Return [X, Y] of the center of cell containing provided text 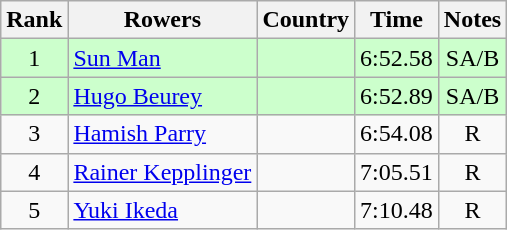
Rainer Kepplinger [162, 172]
1 [34, 58]
Hamish Parry [162, 134]
2 [34, 96]
Notes [472, 20]
Sun Man [162, 58]
6:52.89 [397, 96]
6:52.58 [397, 58]
Hugo Beurey [162, 96]
Country [306, 20]
7:10.48 [397, 210]
5 [34, 210]
7:05.51 [397, 172]
Rowers [162, 20]
Time [397, 20]
4 [34, 172]
3 [34, 134]
Yuki Ikeda [162, 210]
Rank [34, 20]
6:54.08 [397, 134]
